For the text-containing cell, return its midpoint in [x, y] coordinate format. 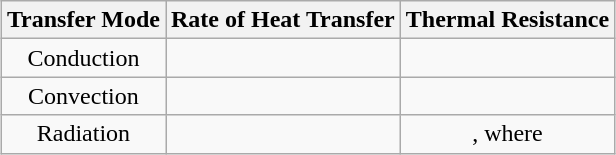
Conduction [83, 58]
Thermal Resistance [507, 20]
Transfer Mode [83, 20]
Convection [83, 96]
, where [507, 134]
Rate of Heat Transfer [284, 20]
Radiation [83, 134]
